From the cell containing the given text, extract its center point as (X, Y) coordinate. 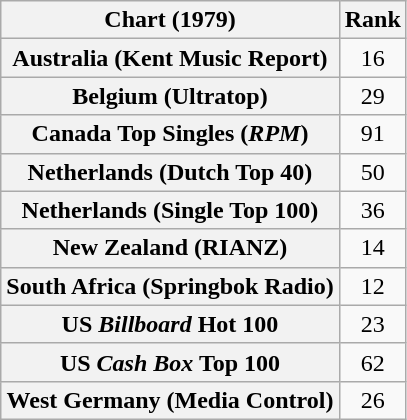
14 (372, 248)
62 (372, 362)
Chart (1979) (170, 20)
Netherlands (Single Top 100) (170, 210)
29 (372, 96)
US Cash Box Top 100 (170, 362)
New Zealand (RIANZ) (170, 248)
91 (372, 134)
12 (372, 286)
16 (372, 58)
South Africa (Springbok Radio) (170, 286)
US Billboard Hot 100 (170, 324)
50 (372, 172)
36 (372, 210)
Australia (Kent Music Report) (170, 58)
Netherlands (Dutch Top 40) (170, 172)
23 (372, 324)
West Germany (Media Control) (170, 400)
Belgium (Ultratop) (170, 96)
26 (372, 400)
Canada Top Singles (RPM) (170, 134)
Rank (372, 20)
